For the text-containing cell, return its midpoint in (X, Y) coordinate format. 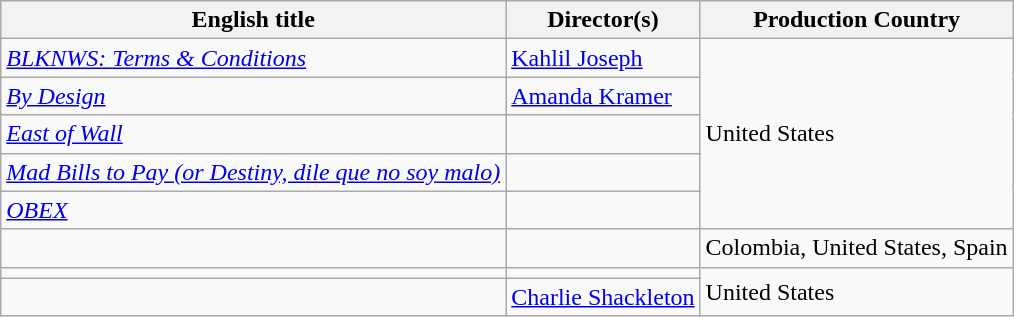
OBEX (254, 210)
East of Wall (254, 134)
Colombia, United States, Spain (856, 248)
BLKNWS: Terms & Conditions (254, 58)
English title (254, 20)
Kahlil Joseph (603, 58)
Amanda Kramer (603, 96)
Charlie Shackleton (603, 297)
Director(s) (603, 20)
Production Country (856, 20)
Mad Bills to Pay (or Destiny, dile que no soy malo) (254, 172)
By Design (254, 96)
